Search for the cell housing the specified text and yield its [X, Y] center coordinate. 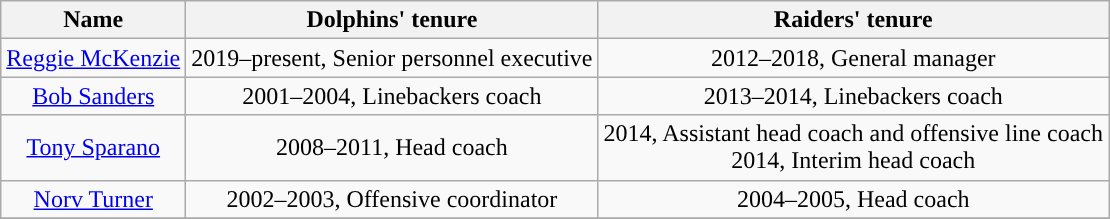
Reggie McKenzie [94, 58]
Tony Sparano [94, 148]
2012–2018, General manager [853, 58]
Dolphins' tenure [392, 20]
2019–present, Senior personnel executive [392, 58]
Name [94, 20]
2002–2003, Offensive coordinator [392, 199]
2004–2005, Head coach [853, 199]
Norv Turner [94, 199]
2014, Assistant head coach and offensive line coach2014, Interim head coach [853, 148]
2001–2004, Linebackers coach [392, 96]
2008–2011, Head coach [392, 148]
Raiders' tenure [853, 20]
2013–2014, Linebackers coach [853, 96]
Bob Sanders [94, 96]
